Determine the [x, y] coordinate at the center of the cell enclosing the given text.  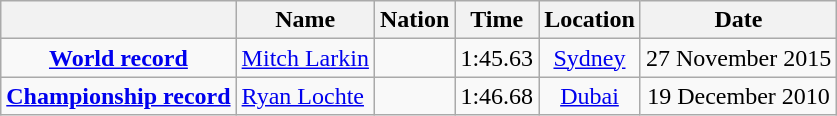
1:45.63 [497, 58]
Ryan Lochte [305, 96]
Sydney [590, 58]
Date [738, 20]
World record [118, 58]
Time [497, 20]
Dubai [590, 96]
Name [305, 20]
27 November 2015 [738, 58]
Location [590, 20]
Nation [414, 20]
Mitch Larkin [305, 58]
Championship record [118, 96]
19 December 2010 [738, 96]
1:46.68 [497, 96]
